Pinpoint the cell where the given text exists, returning its [X, Y] midpoint coordinate. 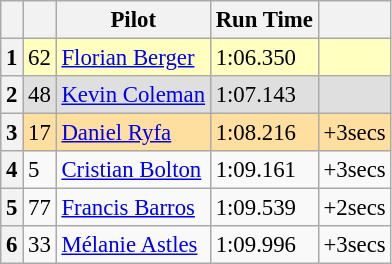
1:07.143 [264, 95]
1:06.350 [264, 58]
1 [12, 58]
1:08.216 [264, 133]
33 [40, 245]
Mélanie Astles [133, 245]
Run Time [264, 20]
4 [12, 170]
6 [12, 245]
Cristian Bolton [133, 170]
Kevin Coleman [133, 95]
77 [40, 208]
3 [12, 133]
Francis Barros [133, 208]
+2secs [354, 208]
48 [40, 95]
62 [40, 58]
17 [40, 133]
1:09.161 [264, 170]
1:09.996 [264, 245]
Florian Berger [133, 58]
2 [12, 95]
Pilot [133, 20]
1:09.539 [264, 208]
Daniel Ryfa [133, 133]
